Scan for the cell matching the given text and deliver its (x, y) coordinate at center. 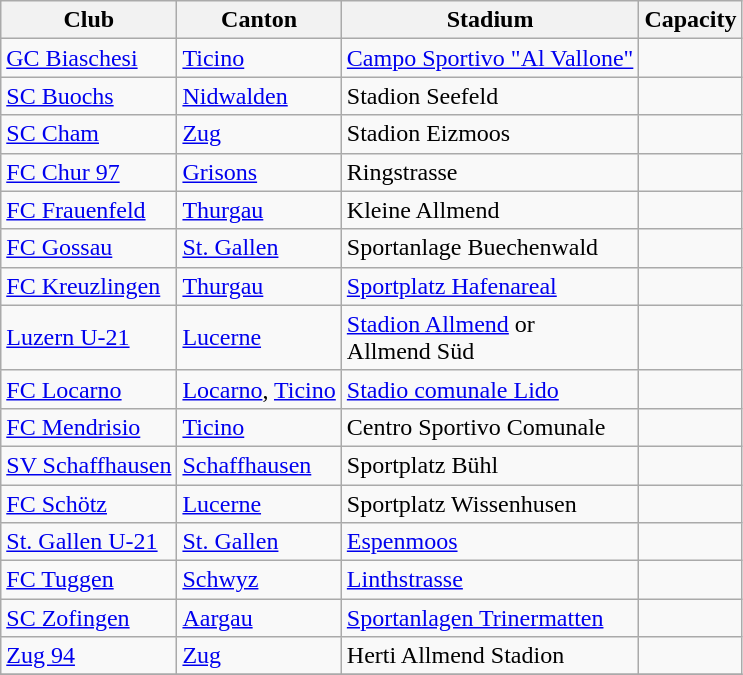
Espenmoos (490, 542)
Stadion Allmend orAllmend Süd (490, 338)
Herti Allmend Stadion (490, 656)
Zug 94 (89, 656)
SC Cham (89, 134)
FC Locarno (89, 389)
FC Kreuzlingen (89, 286)
Stadium (490, 20)
Aargau (259, 618)
SC Zofingen (89, 618)
FC Frauenfeld (89, 210)
SC Buochs (89, 96)
Schwyz (259, 580)
Canton (259, 20)
Sportanlage Buechenwald (490, 248)
FC Gossau (89, 248)
Kleine Allmend (490, 210)
St. Gallen U-21 (89, 542)
Centro Sportivo Comunale (490, 427)
Sportplatz Wissenhusen (490, 503)
Sportanlagen Trinermatten (490, 618)
Ringstrasse (490, 172)
Linthstrasse (490, 580)
Club (89, 20)
FC Schötz (89, 503)
Stadio comunale Lido (490, 389)
FC Chur 97 (89, 172)
Locarno, Ticino (259, 389)
Grisons (259, 172)
Stadion Seefeld (490, 96)
Luzern U-21 (89, 338)
SV Schaffhausen (89, 465)
Capacity (690, 20)
Nidwalden (259, 96)
Stadion Eizmoos (490, 134)
Sportplatz Bühl (490, 465)
FC Tuggen (89, 580)
GC Biaschesi (89, 58)
Campo Sportivo "Al Vallone" (490, 58)
FC Mendrisio (89, 427)
Schaffhausen (259, 465)
Sportplatz Hafenareal (490, 286)
